Search for the cell housing the specified text and yield its [X, Y] center coordinate. 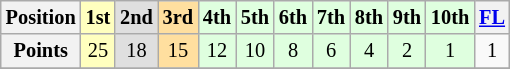
6th [293, 17]
10th [450, 17]
1st [98, 17]
10 [255, 51]
6 [331, 51]
9th [407, 17]
Position [41, 17]
4th [217, 17]
8th [369, 17]
25 [98, 51]
Points [41, 51]
12 [217, 51]
3rd [178, 17]
2nd [136, 17]
18 [136, 51]
2 [407, 51]
FL [492, 17]
5th [255, 17]
8 [293, 51]
4 [369, 51]
7th [331, 17]
15 [178, 51]
